Extract the [x, y] coordinate from the center of the cell holding the provided text.  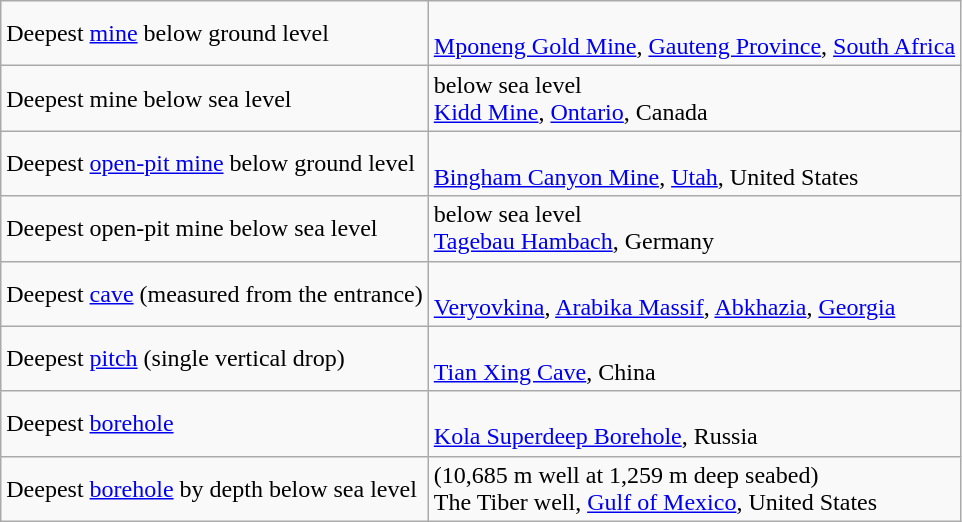
(10,685 m well at 1,259 m deep seabed)The Tiber well, Gulf of Mexico, United States [694, 488]
Bingham Canyon Mine, Utah, United States [694, 164]
below sea levelTagebau Hambach, Germany [694, 228]
Deepest borehole [215, 424]
Deepest mine below sea level [215, 98]
below sea levelKidd Mine, Ontario, Canada [694, 98]
Deepest pitch (single vertical drop) [215, 358]
Deepest open-pit mine below sea level [215, 228]
Deepest cave (measured from the entrance) [215, 294]
Veryovkina, Arabika Massif, Abkhazia, Georgia [694, 294]
Mponeng Gold Mine, Gauteng Province, South Africa [694, 34]
Kola Superdeep Borehole, Russia [694, 424]
Deepest mine below ground level [215, 34]
Deepest open-pit mine below ground level [215, 164]
Tian Xing Cave, China [694, 358]
Deepest borehole by depth below sea level [215, 488]
